Find where the given text appears and provide that cell's center as [x, y] coordinate. 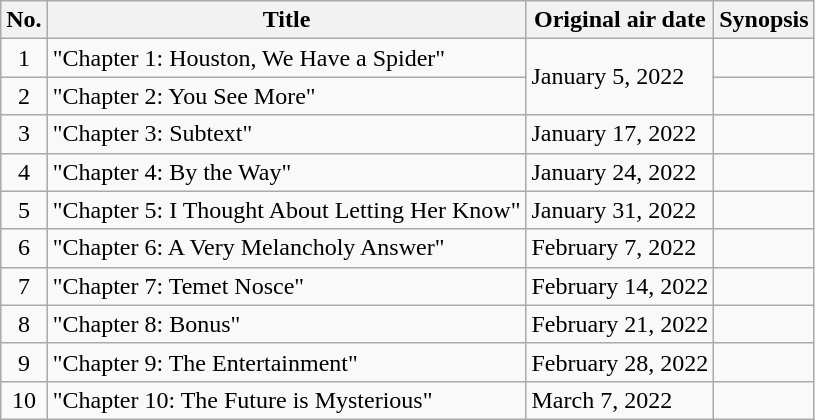
No. [24, 20]
3 [24, 134]
January 31, 2022 [620, 210]
February 14, 2022 [620, 286]
"Chapter 2: You See More" [286, 96]
March 7, 2022 [620, 400]
8 [24, 324]
"Chapter 6: A Very Melancholy Answer" [286, 248]
4 [24, 172]
February 7, 2022 [620, 248]
"Chapter 1: Houston, We Have a Spider" [286, 58]
"Chapter 4: By the Way" [286, 172]
Synopsis [764, 20]
6 [24, 248]
"Chapter 10: The Future is Mysterious" [286, 400]
"Chapter 3: Subtext" [286, 134]
January 5, 2022 [620, 77]
2 [24, 96]
"Chapter 7: Temet Nosce" [286, 286]
January 24, 2022 [620, 172]
January 17, 2022 [620, 134]
1 [24, 58]
"Chapter 5: I Thought About Letting Her Know" [286, 210]
9 [24, 362]
"Chapter 9: The Entertainment" [286, 362]
Title [286, 20]
February 28, 2022 [620, 362]
10 [24, 400]
5 [24, 210]
February 21, 2022 [620, 324]
"Chapter 8: Bonus" [286, 324]
Original air date [620, 20]
7 [24, 286]
